Locate the cell with the specified text and output its (X, Y) center coordinate. 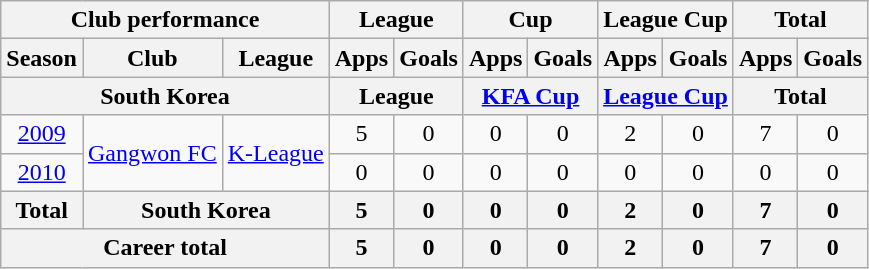
Cup (530, 20)
KFA Cup (530, 96)
Season (42, 58)
2010 (42, 172)
K-League (276, 153)
Career total (165, 248)
2009 (42, 134)
Club performance (165, 20)
Gangwon FC (152, 153)
Club (152, 58)
